Determine the [X, Y] coordinate at the center of the cell enclosing the given text.  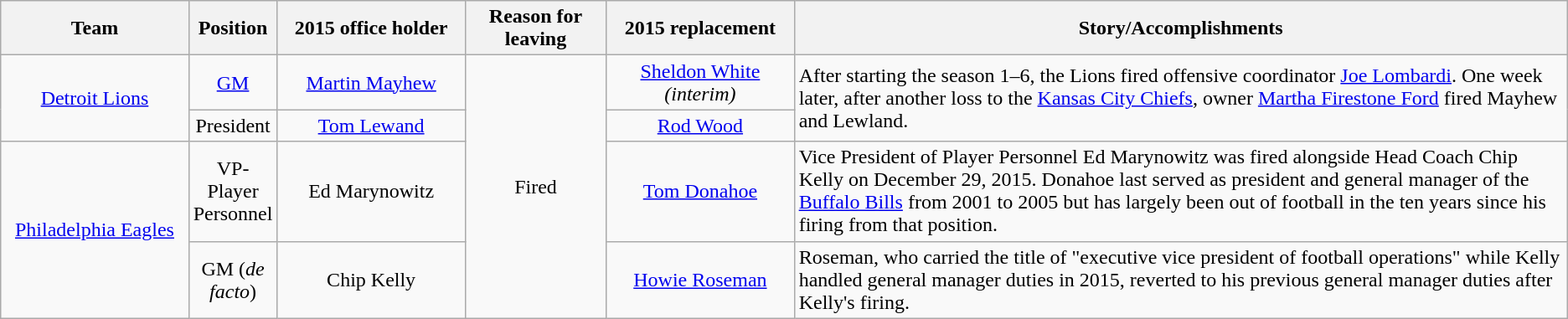
Position [233, 28]
Chip Kelly [371, 280]
GM [233, 82]
Ed Marynowitz [371, 191]
Philadelphia Eagles [95, 229]
Tom Donahoe [700, 191]
President [233, 126]
2015 office holder [371, 28]
GM (de facto) [233, 280]
Reason for leaving [535, 28]
Howie Roseman [700, 280]
Story/Accomplishments [1181, 28]
Sheldon White (interim) [700, 82]
Fired [535, 187]
Team [95, 28]
VP- Player Personnel [233, 191]
Martin Mayhew [371, 82]
2015 replacement [700, 28]
Detroit Lions [95, 99]
Tom Lewand [371, 126]
Rod Wood [700, 126]
